Output the [X, Y] coordinate of the center of the cell containing the given text.  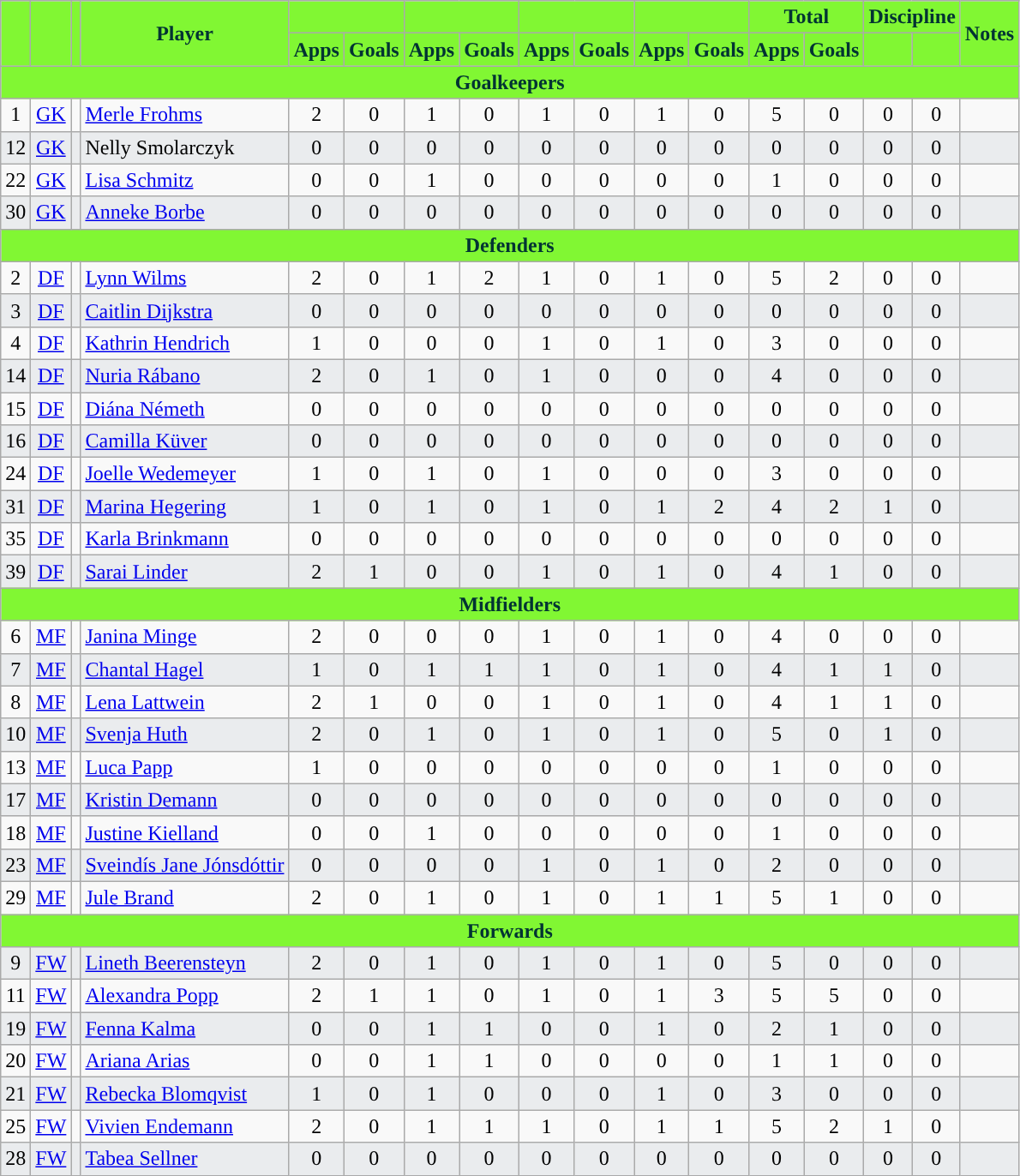
Janina Minge [185, 637]
Discipline [912, 17]
30 [15, 213]
Lineth Beerensteyn [185, 963]
19 [15, 1029]
Marina Hegering [185, 507]
9 [15, 963]
Kathrin Hendrich [185, 343]
7 [15, 669]
Defenders [510, 245]
14 [15, 375]
Kristin Demann [185, 800]
Tabea Sellner [185, 1159]
Chantal Hagel [185, 669]
Notes [989, 33]
Caitlin Dijkstra [185, 310]
15 [15, 409]
Nuria Rábano [185, 375]
Karla Brinkmann [185, 539]
Goalkeepers [510, 82]
Total [807, 17]
18 [15, 832]
Svenja Huth [185, 735]
Player [185, 33]
Justine Kielland [185, 832]
39 [15, 572]
Anneke Borbe [185, 213]
17 [15, 800]
25 [15, 1126]
Vivien Endemann [185, 1126]
22 [15, 180]
21 [15, 1094]
31 [15, 507]
Merle Frohms [185, 115]
10 [15, 735]
29 [15, 897]
16 [15, 441]
Ariana Arias [185, 1061]
28 [15, 1159]
Joelle Wedemeyer [185, 474]
Lisa Schmitz [185, 180]
Forwards [510, 930]
13 [15, 767]
Sarai Linder [185, 572]
12 [15, 147]
23 [15, 865]
Camilla Küver [185, 441]
Alexandra Popp [185, 996]
Jule Brand [185, 897]
24 [15, 474]
Fenna Kalma [185, 1029]
Midfielders [510, 604]
11 [15, 996]
Lynn Wilms [185, 278]
Diána Németh [185, 409]
35 [15, 539]
Sveindís Jane Jónsdóttir [185, 865]
20 [15, 1061]
8 [15, 702]
6 [15, 637]
Nelly Smolarczyk [185, 147]
Rebecka Blomqvist [185, 1094]
Lena Lattwein [185, 702]
Luca Papp [185, 767]
